Extract the [x, y] coordinate from the center of the cell holding the provided text.  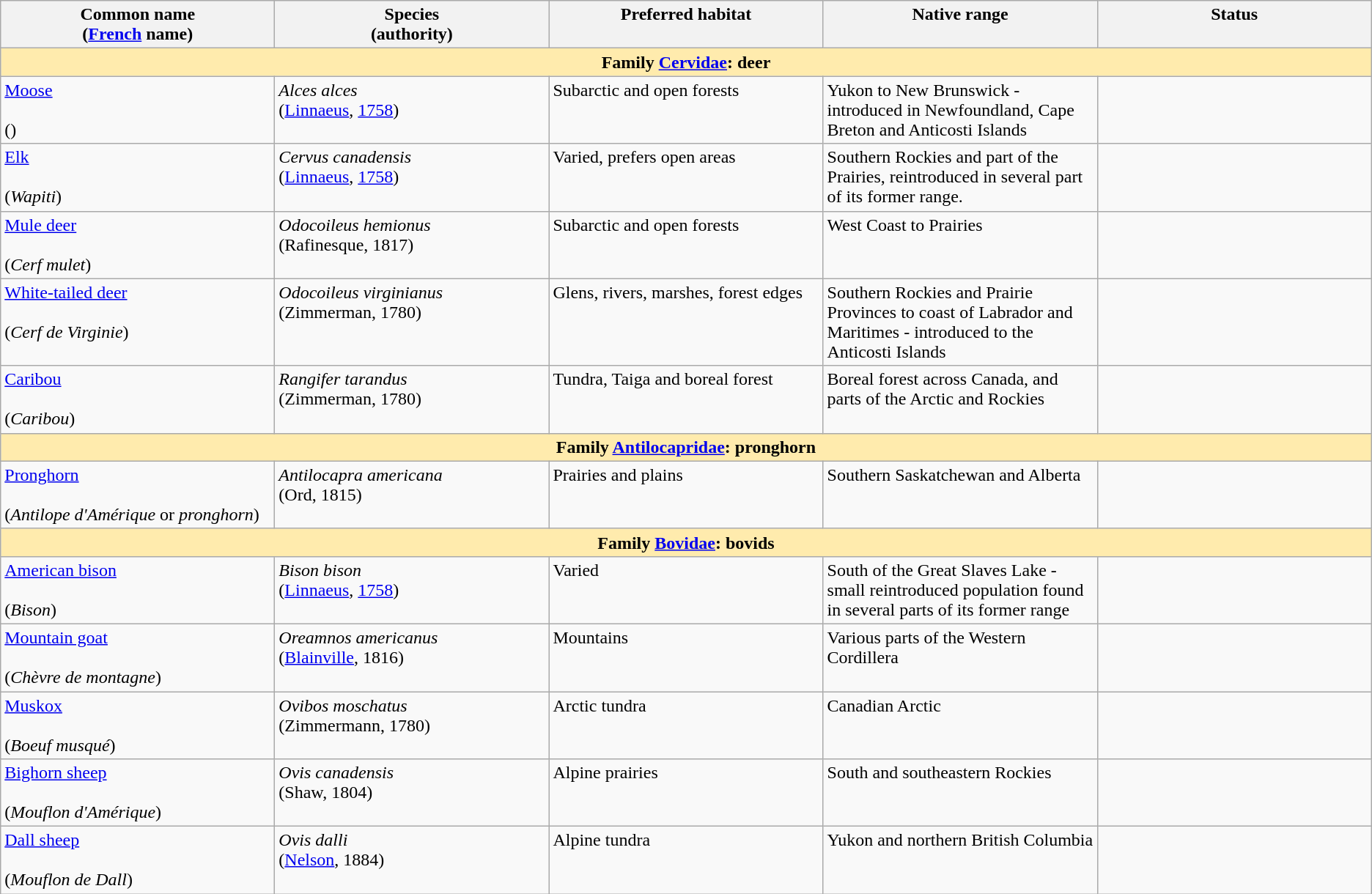
Moose () [138, 110]
White-tailed deer (Cerf de Virginie) [138, 322]
Common name(French name) [138, 25]
Rangifer tarandus(Zimmerman, 1780) [412, 399]
Pronghorn (Antilope d'Amérique or pronghorn) [138, 495]
Various parts of the Western Cordillera [960, 657]
Cervus canadensis(Linnaeus, 1758) [412, 177]
Yukon to New Brunswick - introduced in Newfoundland, Cape Breton and Anticosti Islands [960, 110]
American bison (Bison) [138, 590]
Family Bovidae: bovids [686, 542]
West Coast to Prairies [960, 245]
Mule deer (Cerf mulet) [138, 245]
Oreamnos americanus(Blainville, 1816) [412, 657]
Boreal forest across Canada, and parts of the Arctic and Rockies [960, 399]
Odocoileus hemionus(Rafinesque, 1817) [412, 245]
Elk (Wapiti) [138, 177]
Species(authority) [412, 25]
Arctic tundra [686, 725]
Southern Saskatchewan and Alberta [960, 495]
Preferred habitat [686, 25]
Native range [960, 25]
Alpine prairies [686, 793]
Ovibos moschatus(Zimmermann, 1780) [412, 725]
Prairies and plains [686, 495]
Status [1234, 25]
Ovis canadensis(Shaw, 1804) [412, 793]
Ovis dalli(Nelson, 1884) [412, 860]
Mountains [686, 657]
Muskox (Boeuf musqué) [138, 725]
Southern Rockies and Prairie Provinces to coast of Labrador and Maritimes - introduced to the Anticosti Islands [960, 322]
Mountain goat (Chèvre de montagne) [138, 657]
Antilocapra americana(Ord, 1815) [412, 495]
Alces alces(Linnaeus, 1758) [412, 110]
South of the Great Slaves Lake - small reintroduced population found in several parts of its former range [960, 590]
Family Antilocapridae: pronghorn [686, 447]
Odocoileus virginianus(Zimmerman, 1780) [412, 322]
Caribou (Caribou) [138, 399]
Family Cervidae: deer [686, 62]
Bison bison(Linnaeus, 1758) [412, 590]
Yukon and northern British Columbia [960, 860]
Alpine tundra [686, 860]
Glens, rivers, marshes, forest edges [686, 322]
Varied, prefers open areas [686, 177]
Southern Rockies and part of the Prairies, reintroduced in several part of its former range. [960, 177]
Varied [686, 590]
Tundra, Taiga and boreal forest [686, 399]
Canadian Arctic [960, 725]
Bighorn sheep (Mouflon d'Amérique) [138, 793]
South and southeastern Rockies [960, 793]
Dall sheep (Mouflon de Dall) [138, 860]
